Detect which cell encompasses the target text, then output its [x, y] center coordinate. 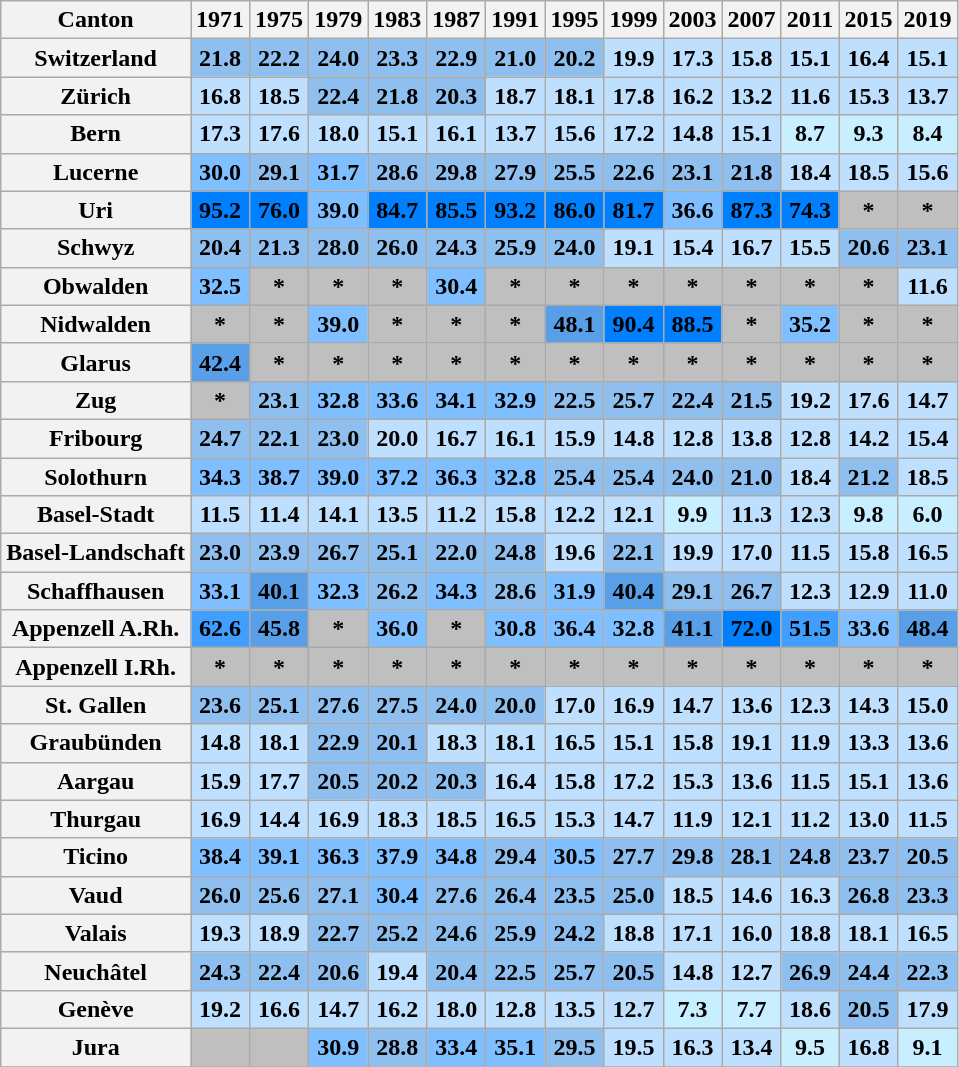
6.0 [928, 515]
51.5 [810, 629]
21.5 [752, 400]
84.7 [398, 210]
33.4 [456, 1047]
18.6 [810, 1009]
14.1 [338, 515]
Appenzell I.Rh. [96, 667]
26.9 [810, 971]
Zug [96, 400]
26.2 [398, 591]
Solothurn [96, 477]
12.2 [574, 515]
23.7 [868, 857]
16.6 [280, 1009]
9.9 [692, 515]
28.0 [338, 248]
23.9 [280, 553]
76.0 [280, 210]
13.3 [868, 743]
62.6 [220, 629]
29.5 [574, 1047]
48.1 [574, 324]
32.5 [220, 286]
29.4 [516, 857]
Uri [96, 210]
14.6 [752, 895]
7.7 [752, 1009]
38.4 [220, 857]
30.5 [574, 857]
Jura [96, 1047]
36.4 [574, 629]
90.4 [634, 324]
8.4 [928, 134]
13.0 [868, 819]
14.2 [868, 438]
Glarus [96, 362]
8.7 [810, 134]
28.8 [398, 1047]
2003 [692, 20]
27.9 [516, 172]
22.3 [928, 971]
13.2 [752, 96]
87.3 [752, 210]
18.7 [516, 96]
41.1 [692, 629]
15.0 [928, 705]
74.3 [810, 210]
42.4 [220, 362]
35.1 [516, 1047]
35.2 [810, 324]
Basel-Stadt [96, 515]
88.5 [692, 324]
1991 [516, 20]
13.8 [752, 438]
9.3 [868, 134]
Graubünden [96, 743]
25.2 [398, 933]
28.1 [752, 857]
Appenzell A.Rh. [96, 629]
11.3 [752, 515]
2011 [810, 20]
Genève [96, 1009]
Lucerne [96, 172]
21.2 [868, 477]
17.9 [928, 1009]
22.7 [338, 933]
9.8 [868, 515]
40.1 [280, 591]
1995 [574, 20]
Vaud [96, 895]
16.0 [752, 933]
81.7 [634, 210]
12.9 [868, 591]
1999 [634, 20]
1987 [456, 20]
1983 [398, 20]
40.4 [634, 591]
39.1 [280, 857]
Aargau [96, 781]
30.0 [220, 172]
11.4 [280, 515]
18.9 [280, 933]
25.0 [634, 895]
Obwalden [96, 286]
Nidwalden [96, 324]
30.9 [338, 1047]
22.2 [280, 58]
14.4 [280, 819]
17.1 [692, 933]
24.6 [456, 933]
95.2 [220, 210]
21.3 [280, 248]
26.8 [868, 895]
11.0 [928, 591]
37.9 [398, 857]
2007 [752, 20]
86.0 [574, 210]
25.5 [574, 172]
22.0 [456, 553]
37.2 [398, 477]
17.7 [280, 781]
Schwyz [96, 248]
15.5 [810, 248]
17.8 [634, 96]
Bern [96, 134]
1971 [220, 20]
33.1 [220, 591]
34.8 [456, 857]
36.0 [398, 629]
31.9 [574, 591]
93.2 [516, 210]
2019 [928, 20]
Fribourg [96, 438]
34.1 [456, 400]
7.3 [692, 1009]
20.1 [398, 743]
14.3 [868, 705]
32.3 [338, 591]
Canton [96, 20]
72.0 [752, 629]
19.5 [634, 1047]
31.7 [338, 172]
St. Gallen [96, 705]
25.6 [280, 895]
2015 [868, 20]
23.6 [220, 705]
Switzerland [96, 58]
24.7 [220, 438]
Basel-Landschaft [96, 553]
27.7 [634, 857]
Ticino [96, 857]
9.1 [928, 1047]
19.3 [220, 933]
19.4 [398, 971]
32.9 [516, 400]
19.6 [574, 553]
38.7 [280, 477]
24.2 [574, 933]
48.4 [928, 629]
26.4 [516, 895]
27.5 [398, 705]
85.5 [456, 210]
23.5 [574, 895]
Thurgau [96, 819]
1975 [280, 20]
27.1 [338, 895]
30.8 [516, 629]
1979 [338, 20]
36.6 [692, 210]
13.4 [752, 1047]
Neuchâtel [96, 971]
Zürich [96, 96]
24.4 [868, 971]
Valais [96, 933]
22.6 [634, 172]
45.8 [280, 629]
Schaffhausen [96, 591]
9.5 [810, 1047]
